Output the (x, y) coordinate of the center of the cell containing the given text.  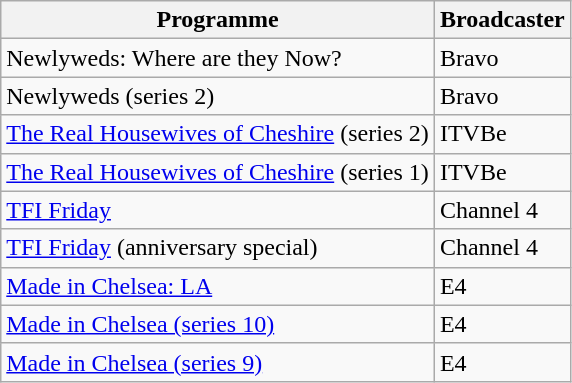
Newlyweds: Where are they Now? (218, 58)
The Real Housewives of Cheshire (series 2) (218, 134)
Newlyweds (series 2) (218, 96)
TFI Friday (anniversary special) (218, 248)
Programme (218, 20)
TFI Friday (218, 210)
The Real Housewives of Cheshire (series 1) (218, 172)
Made in Chelsea (series 9) (218, 362)
Broadcaster (502, 20)
Made in Chelsea (series 10) (218, 324)
Made in Chelsea: LA (218, 286)
